For the text-containing cell, return its midpoint in [x, y] coordinate format. 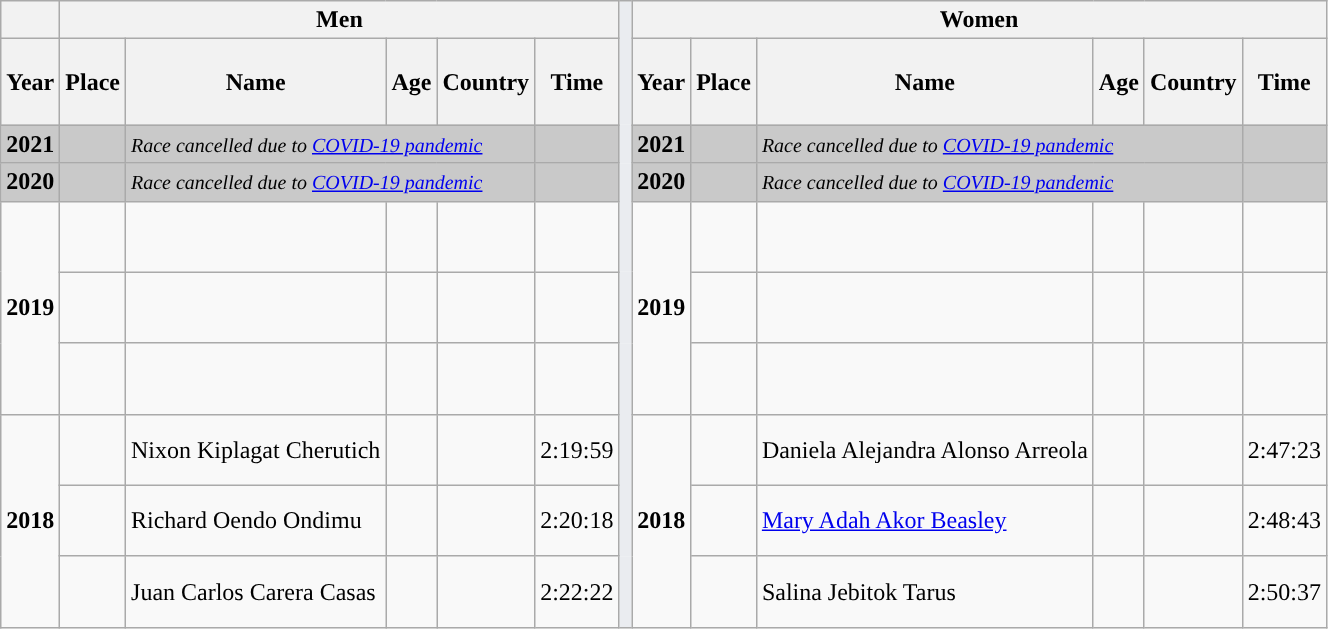
2:50:37 [1284, 592]
2:20:18 [577, 520]
Daniela Alejandra Alonso Arreola [924, 450]
2:48:43 [1284, 520]
2:47:23 [1284, 450]
Richard Oendo Ondimu [256, 520]
2:22:22 [577, 592]
Women [980, 20]
2:19:59 [577, 450]
Mary Adah Akor Beasley [924, 520]
Salina Jebitok Tarus [924, 592]
Juan Carlos Carera Casas [256, 592]
Men [340, 20]
Nixon Kiplagat Cherutich [256, 450]
